Locate the cell with the specified text and output its [x, y] center coordinate. 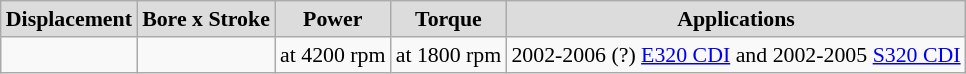
Power [333, 18]
Applications [736, 18]
at 1800 rpm [449, 54]
2002-2006 (?) E320 CDI and 2002-2005 S320 CDI [736, 54]
Torque [449, 18]
at 4200 rpm [333, 54]
Bore x Stroke [206, 18]
Displacement [69, 18]
